Detect which cell encompasses the target text, then output its (x, y) center coordinate. 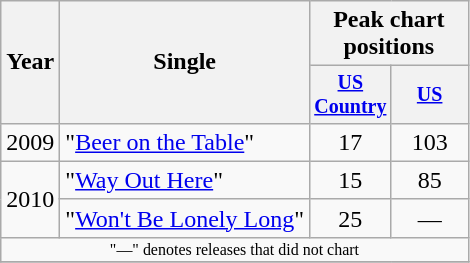
2009 (30, 142)
25 (350, 218)
"—" denotes releases that did not chart (234, 249)
2010 (30, 199)
Year (30, 62)
"Won't Be Lonely Long" (185, 218)
"Beer on the Table" (185, 142)
Single (185, 62)
103 (430, 142)
"Way Out Here" (185, 180)
US Country (350, 94)
15 (350, 180)
85 (430, 180)
— (430, 218)
Peak chartpositions (388, 34)
US (430, 94)
17 (350, 142)
